Scan for the cell matching the given text and deliver its [x, y] coordinate at center. 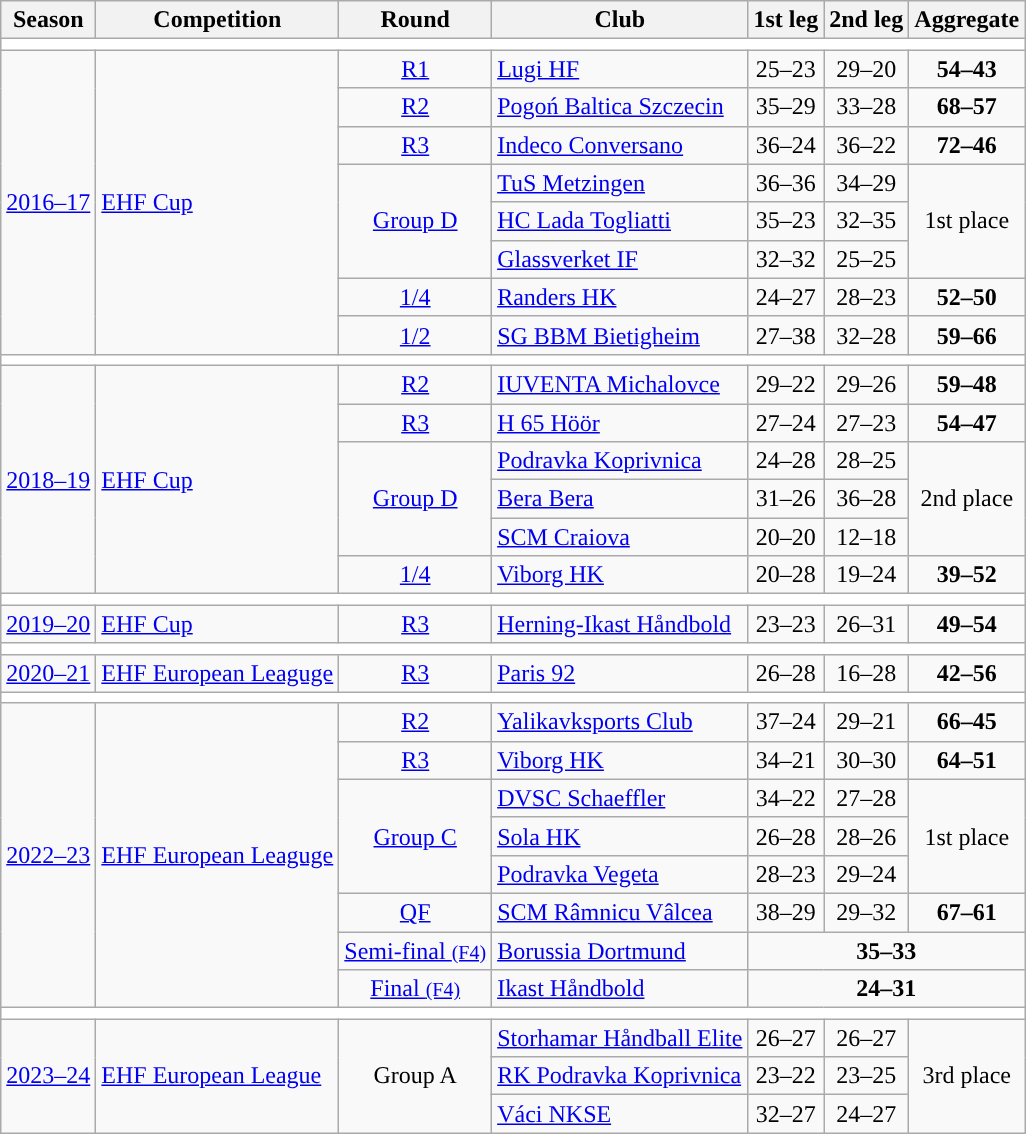
IUVENTA Michalovce [620, 384]
Glassverket IF [620, 259]
Borussia Dortmund [620, 951]
26–31 [866, 624]
12–18 [866, 537]
2023–24 [48, 1076]
Paris 92 [620, 673]
29–22 [786, 384]
Semi-final (F4) [416, 951]
23–23 [786, 624]
SG BBM Bietigheim [620, 335]
Group A [416, 1076]
2018–19 [48, 479]
Round [416, 20]
54–47 [967, 423]
Sola HK [620, 836]
27–28 [866, 798]
27–23 [866, 423]
36–22 [866, 145]
29–26 [866, 384]
20–20 [786, 537]
QF [416, 912]
SCM Craiova [620, 537]
25–23 [786, 69]
59–66 [967, 335]
2nd place [967, 499]
67–61 [967, 912]
HC Lada Togliatti [620, 221]
64–51 [967, 760]
29–24 [866, 874]
34–29 [866, 183]
H 65 Höör [620, 423]
54–43 [967, 69]
34–22 [786, 798]
29–32 [866, 912]
SCM Râmnicu Vâlcea [620, 912]
23–25 [866, 1076]
Storhamar Håndball Elite [620, 1038]
Competition [218, 20]
34–21 [786, 760]
Aggregate [967, 20]
Indeco Conversano [620, 145]
Final (F4) [416, 989]
31–26 [786, 499]
49–54 [967, 624]
35–23 [786, 221]
Pogoń Baltica Szczecin [620, 107]
2019–20 [48, 624]
19–24 [866, 575]
30–30 [866, 760]
33–28 [866, 107]
Váci NKSE [620, 1114]
EHF European League [218, 1076]
35–29 [786, 107]
39–52 [967, 575]
72–46 [967, 145]
2022–23 [48, 855]
23–22 [786, 1076]
24–31 [886, 989]
2016–17 [48, 202]
Group C [416, 836]
36–28 [866, 499]
68–57 [967, 107]
27–38 [786, 335]
20–28 [786, 575]
32–27 [786, 1114]
2nd leg [866, 20]
1/2 [416, 335]
Bera Bera [620, 499]
28–25 [866, 461]
66–45 [967, 722]
Ikast Håndbold [620, 989]
29–20 [866, 69]
25–25 [866, 259]
Podravka Koprivnica [620, 461]
RK Podravka Koprivnica [620, 1076]
37–24 [786, 722]
35–33 [886, 951]
42–56 [967, 673]
38–29 [786, 912]
52–50 [967, 297]
24–28 [786, 461]
16–28 [866, 673]
2020–21 [48, 673]
Herning-Ikast Håndbold [620, 624]
36–36 [786, 183]
TuS Metzingen [620, 183]
Season [48, 20]
DVSC Schaeffler [620, 798]
Club [620, 20]
32–35 [866, 221]
1st leg [786, 20]
Randers HK [620, 297]
3rd place [967, 1076]
Yalikavksports Club [620, 722]
32–28 [866, 335]
27–24 [786, 423]
Lugi HF [620, 69]
Podravka Vegeta [620, 874]
29–21 [866, 722]
32–32 [786, 259]
28–26 [866, 836]
R1 [416, 69]
36–24 [786, 145]
59–48 [967, 384]
